Return (x, y) of the center of cell containing provided text 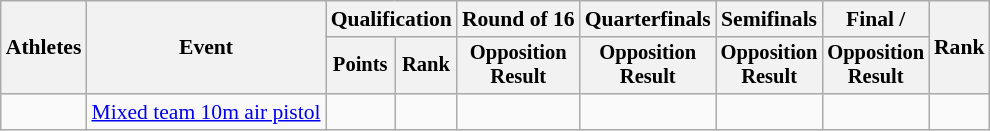
Final / (876, 19)
Quarterfinals (648, 19)
Event (206, 48)
Points (360, 66)
Semifinals (770, 19)
Athletes (44, 48)
Qualification (392, 19)
Round of 16 (518, 19)
Mixed team 10m air pistol (206, 112)
